Determine the [x, y] coordinate at the center of the cell enclosing the given text.  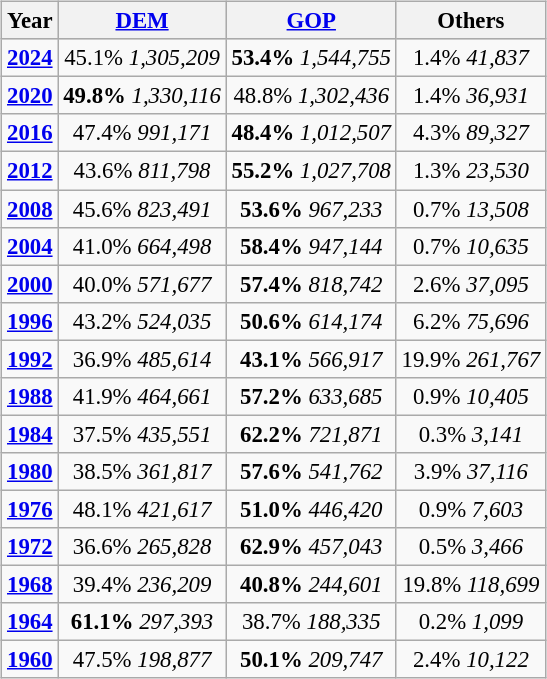
43.2% 524,035 [142, 321]
1.4% 36,931 [470, 96]
2024 [30, 58]
GOP [311, 21]
57.2% 633,685 [311, 396]
41.9% 464,661 [142, 396]
36.6% 265,828 [142, 547]
Year [30, 21]
2020 [30, 96]
38.7% 188,335 [311, 622]
38.5% 361,817 [142, 472]
58.4% 947,144 [311, 246]
48.8% 1,302,436 [311, 96]
0.7% 10,635 [470, 246]
3.9% 37,116 [470, 472]
48.1% 421,617 [142, 509]
1972 [30, 547]
0.9% 10,405 [470, 396]
43.6% 811,798 [142, 171]
1.4% 41,837 [470, 58]
1996 [30, 321]
2.6% 37,095 [470, 284]
47.5% 198,877 [142, 660]
2008 [30, 209]
2016 [30, 133]
0.5% 3,466 [470, 547]
1964 [30, 622]
62.2% 721,871 [311, 434]
2012 [30, 171]
2004 [30, 246]
36.9% 485,614 [142, 359]
Others [470, 21]
39.4% 236,209 [142, 584]
61.1% 297,393 [142, 622]
53.4% 1,544,755 [311, 58]
0.2% 1,099 [470, 622]
45.6% 823,491 [142, 209]
40.8% 244,601 [311, 584]
40.0% 571,677 [142, 284]
51.0% 446,420 [311, 509]
50.1% 209,747 [311, 660]
1960 [30, 660]
0.3% 3,141 [470, 434]
41.0% 664,498 [142, 246]
19.9% 261,767 [470, 359]
55.2% 1,027,708 [311, 171]
57.4% 818,742 [311, 284]
57.6% 541,762 [311, 472]
37.5% 435,551 [142, 434]
48.4% 1,012,507 [311, 133]
45.1% 1,305,209 [142, 58]
50.6% 614,174 [311, 321]
43.1% 566,917 [311, 359]
DEM [142, 21]
53.6% 967,233 [311, 209]
4.3% 89,327 [470, 133]
0.9% 7,603 [470, 509]
47.4% 991,171 [142, 133]
1968 [30, 584]
2.4% 10,122 [470, 660]
49.8% 1,330,116 [142, 96]
1976 [30, 509]
6.2% 75,696 [470, 321]
0.7% 13,508 [470, 209]
1.3% 23,530 [470, 171]
1980 [30, 472]
1988 [30, 396]
62.9% 457,043 [311, 547]
1992 [30, 359]
1984 [30, 434]
19.8% 118,699 [470, 584]
2000 [30, 284]
